Search for the cell housing the specified text and yield its [X, Y] center coordinate. 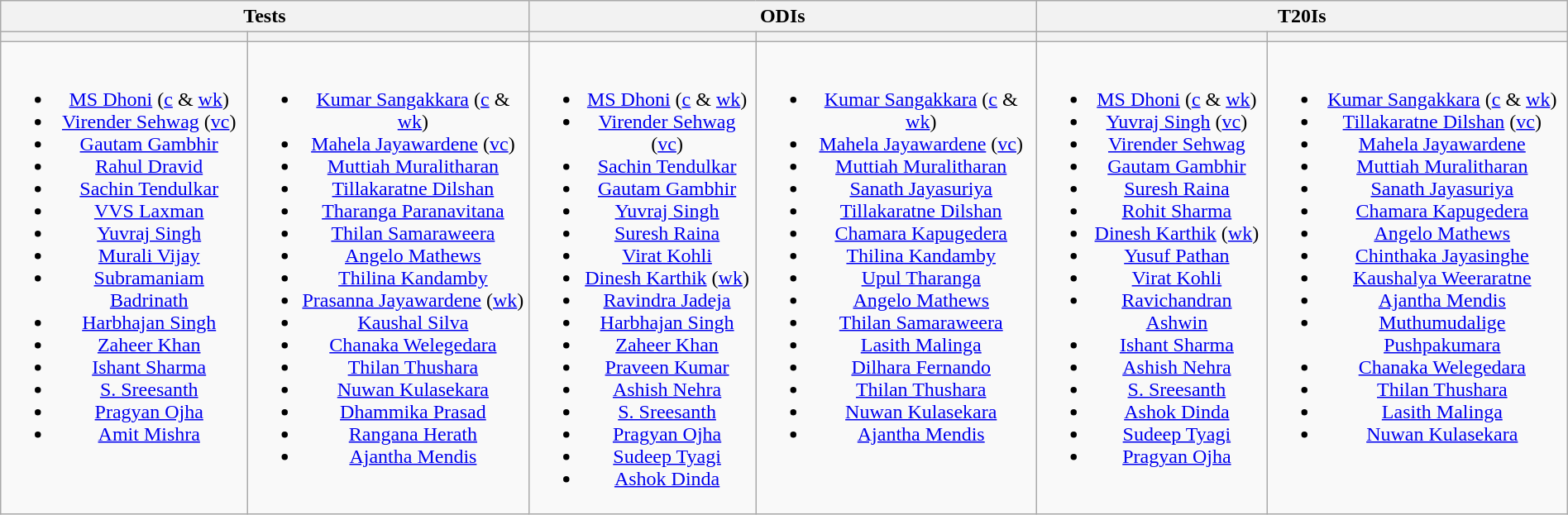
Tests [265, 17]
ODIs [782, 17]
T20Is [1302, 17]
